Capture the cell that displays the provided text and extract its [x, y] central coordinate. 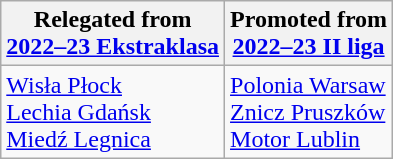
Wisła Płock Lechia Gdańsk Miedź Legnica [113, 112]
Polonia Warsaw Znicz Pruszków Motor Lublin [309, 112]
Promoted from2022–23 II liga [309, 34]
Relegated from2022–23 Ekstraklasa [113, 34]
